Scan for the cell matching the given text and deliver its (X, Y) coordinate at center. 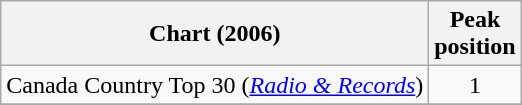
1 (475, 85)
Chart (2006) (215, 34)
Peakposition (475, 34)
Canada Country Top 30 (Radio & Records) (215, 85)
